Search for the cell housing the specified text and yield its [x, y] center coordinate. 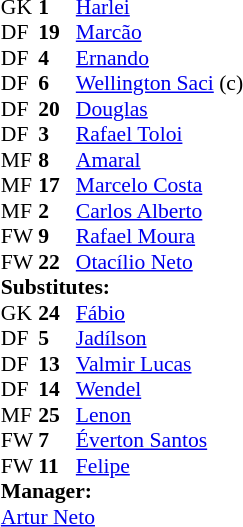
Jadílson [160, 339]
Lenon [160, 415]
24 [57, 313]
Carlos Alberto [160, 211]
Amaral [160, 160]
Éverton Santos [160, 441]
Douglas [160, 109]
14 [57, 389]
5 [57, 339]
Manager: [122, 491]
Wellington Saci (c) [160, 83]
8 [57, 160]
3 [57, 135]
Valmir Lucas [160, 364]
Otacílio Neto [160, 262]
22 [57, 262]
20 [57, 109]
Ernando [160, 58]
Marcelo Costa [160, 185]
Felipe [160, 466]
GK [20, 313]
13 [57, 364]
2 [57, 211]
6 [57, 83]
Rafael Toloi [160, 135]
Wendel [160, 389]
Marcão [160, 33]
7 [57, 441]
4 [57, 58]
Fábio [160, 313]
Substitutes: [122, 287]
17 [57, 185]
Rafael Moura [160, 237]
11 [57, 466]
19 [57, 33]
25 [57, 415]
9 [57, 237]
